Return (x, y) of the center of cell containing provided text 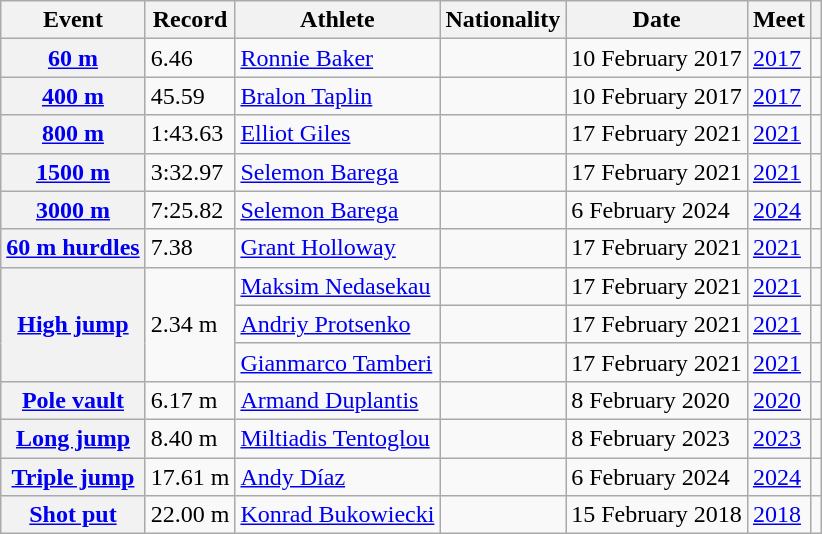
Triple jump (73, 477)
Konrad Bukowiecki (338, 515)
High jump (73, 324)
Gianmarco Tamberi (338, 362)
8.40 m (190, 438)
Event (73, 20)
7.38 (190, 248)
Miltiadis Tentoglou (338, 438)
Nationality (503, 20)
6.46 (190, 58)
60 m hurdles (73, 248)
Elliot Giles (338, 134)
Andy Díaz (338, 477)
Grant Holloway (338, 248)
Pole vault (73, 400)
60 m (73, 58)
Record (190, 20)
1:43.63 (190, 134)
17.61 m (190, 477)
Ronnie Baker (338, 58)
Armand Duplantis (338, 400)
Shot put (73, 515)
22.00 m (190, 515)
2020 (778, 400)
800 m (73, 134)
2023 (778, 438)
45.59 (190, 96)
2.34 m (190, 324)
Date (657, 20)
6.17 m (190, 400)
Andriy Protsenko (338, 324)
8 February 2023 (657, 438)
1500 m (73, 172)
Meet (778, 20)
7:25.82 (190, 210)
3000 m (73, 210)
400 m (73, 96)
2018 (778, 515)
Maksim Nedasekau (338, 286)
Athlete (338, 20)
Bralon Taplin (338, 96)
Long jump (73, 438)
3:32.97 (190, 172)
15 February 2018 (657, 515)
8 February 2020 (657, 400)
